Identify which cell holds the provided text, then report its (x, y) central coordinate. 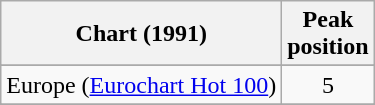
5 (328, 85)
Peakposition (328, 34)
Europe (Eurochart Hot 100) (142, 85)
Chart (1991) (142, 34)
